Identify which cell holds the provided text, then report its (X, Y) central coordinate. 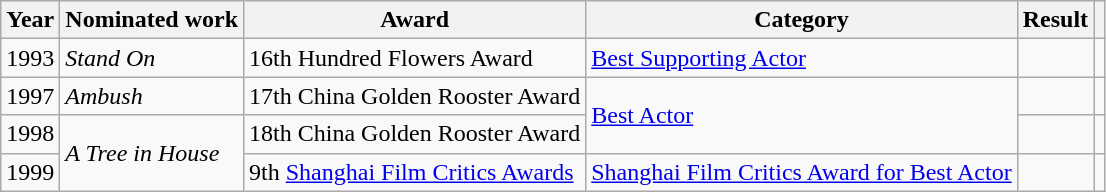
Shanghai Film Critics Award for Best Actor (802, 172)
Stand On (152, 58)
Award (415, 20)
1998 (30, 134)
Best Actor (802, 115)
A Tree in House (152, 153)
1993 (30, 58)
16th Hundred Flowers Award (415, 58)
Nominated work (152, 20)
1997 (30, 96)
9th Shanghai Film Critics Awards (415, 172)
Result (1055, 20)
17th China Golden Rooster Award (415, 96)
Ambush (152, 96)
Year (30, 20)
Category (802, 20)
Best Supporting Actor (802, 58)
1999 (30, 172)
18th China Golden Rooster Award (415, 134)
